Return the (x, y) coordinate for the center point of the cell that contains the specified text.  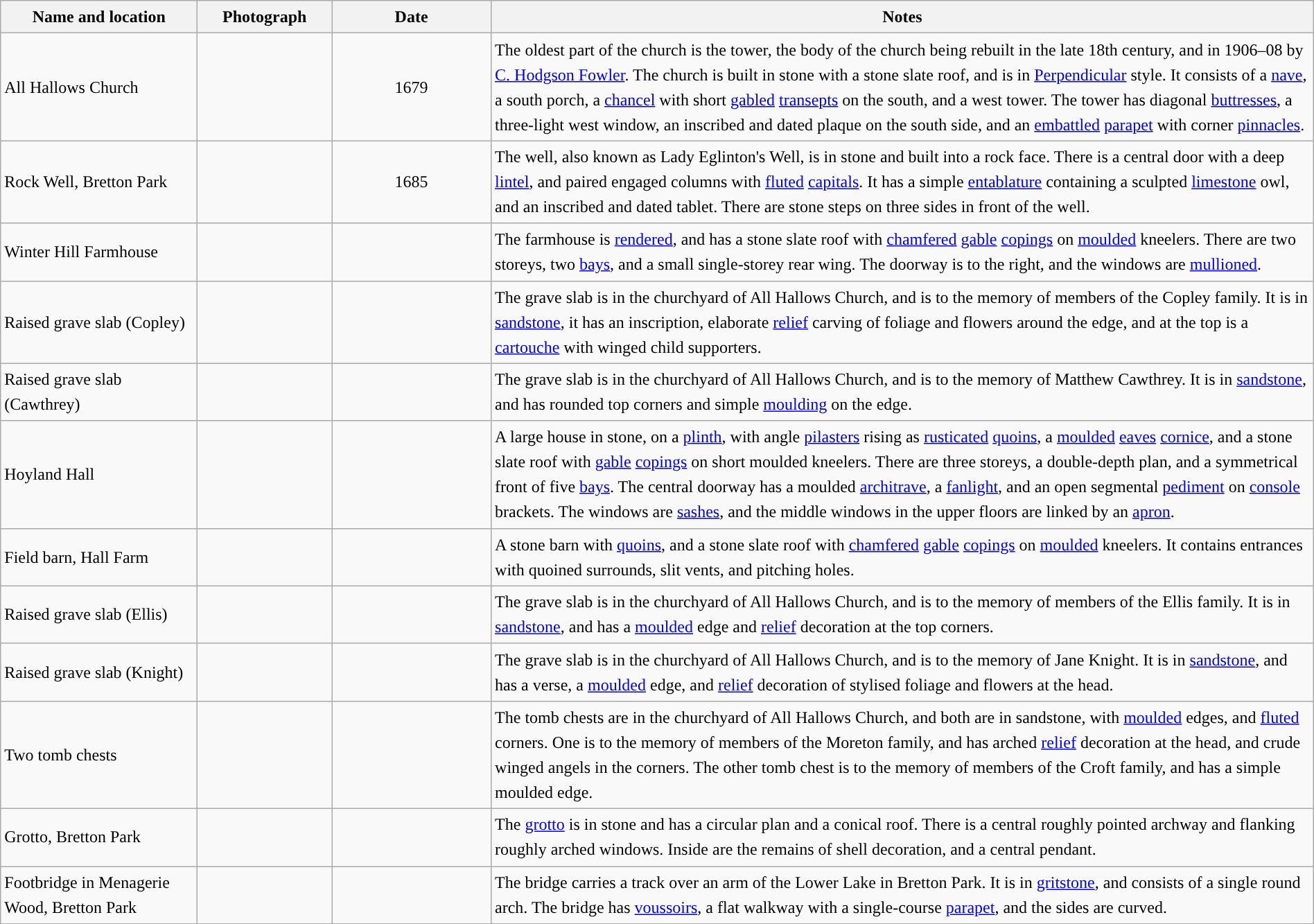
Raised grave slab (Copley) (99, 322)
Raised grave slab (Cawthrey) (99, 392)
Footbridge in Menagerie Wood, Bretton Park (99, 896)
Rock Well, Bretton Park (99, 182)
Two tomb chests (99, 754)
Notes (902, 17)
All Hallows Church (99, 87)
1679 (412, 87)
Date (412, 17)
1685 (412, 182)
Field barn, Hall Farm (99, 557)
Name and location (99, 17)
Winter Hill Farmhouse (99, 252)
Grotto, Bretton Park (99, 837)
Photograph (265, 17)
Raised grave slab (Knight) (99, 672)
Raised grave slab (Ellis) (99, 614)
Hoyland Hall (99, 474)
